Provide the (x, y) coordinate of the cell's center where the given text is located.  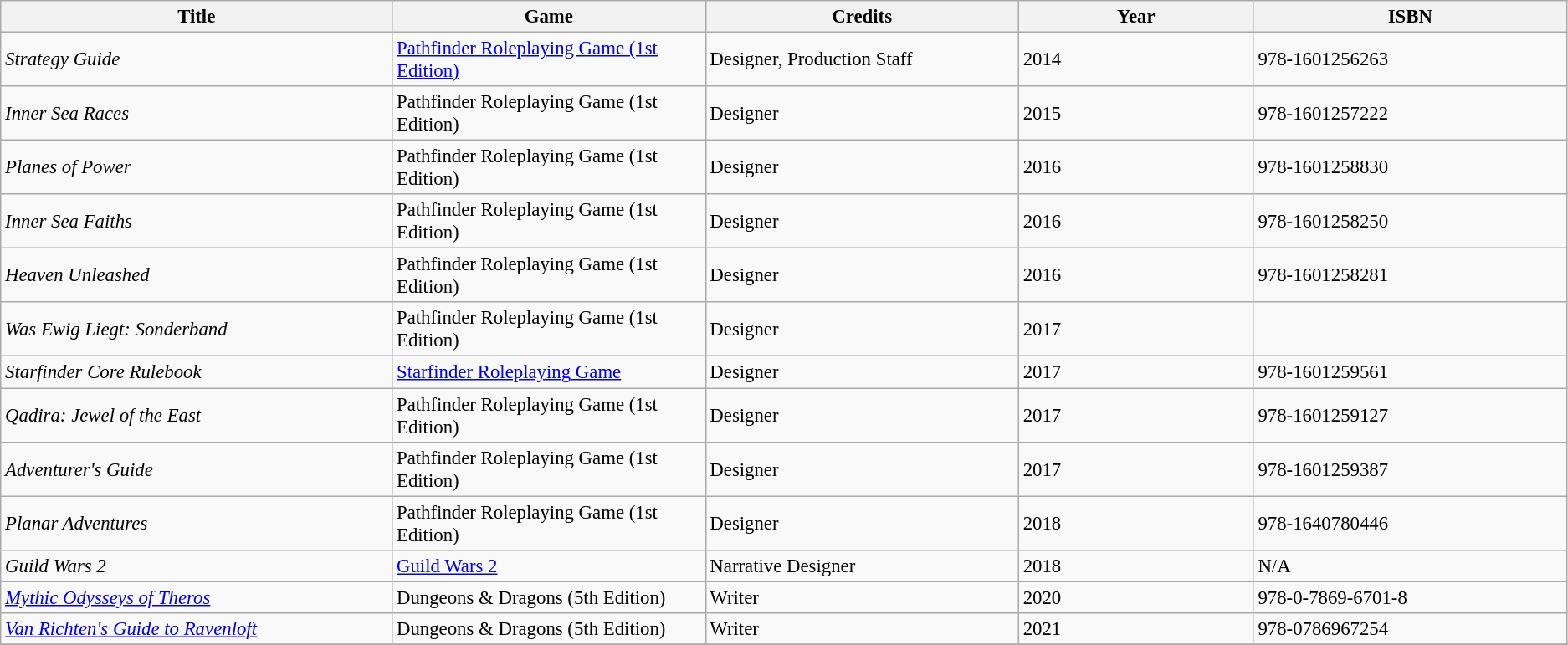
Mythic Odysseys of Theros (197, 597)
Title (197, 17)
978-1601259387 (1410, 468)
Narrative Designer (862, 566)
Inner Sea Faiths (197, 221)
Credits (862, 17)
Starfinder Roleplaying Game (549, 372)
Designer, Production Staff (862, 60)
978-1601258830 (1410, 167)
978-1601257222 (1410, 114)
Planes of Power (197, 167)
2020 (1136, 597)
978-1601259561 (1410, 372)
Inner Sea Races (197, 114)
Starfinder Core Rulebook (197, 372)
978-0-7869-6701-8 (1410, 597)
Was Ewig Liegt: Sonderband (197, 330)
Heaven Unleashed (197, 276)
978-1601258281 (1410, 276)
ISBN (1410, 17)
978-1601259127 (1410, 415)
2015 (1136, 114)
N/A (1410, 566)
Van Richten's Guide to Ravenloft (197, 629)
2021 (1136, 629)
Planar Adventures (197, 524)
Year (1136, 17)
2014 (1136, 60)
Qadira: Jewel of the East (197, 415)
978-1601256263 (1410, 60)
978-1640780446 (1410, 524)
Adventurer's Guide (197, 468)
978-1601258250 (1410, 221)
978-0786967254 (1410, 629)
Strategy Guide (197, 60)
Game (549, 17)
